Output the [x, y] coordinate of the center of the cell containing the given text.  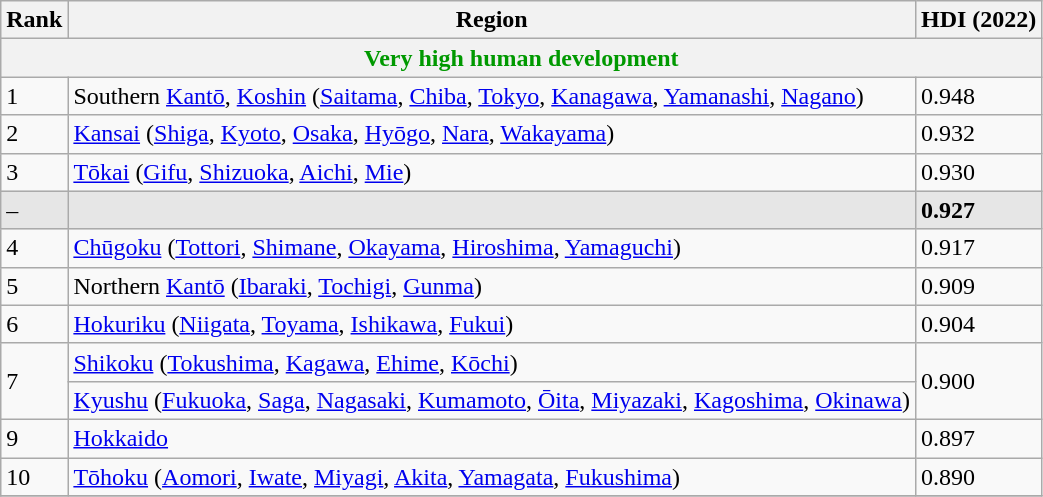
7 [34, 381]
0.917 [978, 248]
5 [34, 286]
0.890 [978, 477]
0.900 [978, 381]
0.897 [978, 438]
Hokkaido [492, 438]
0.930 [978, 172]
– [34, 210]
Kansai (Shiga, Kyoto, Osaka, Hyōgo, Nara, Wakayama) [492, 134]
0.904 [978, 324]
Kyushu (Fukuoka, Saga, Nagasaki, Kumamoto, Ōita, Miyazaki, Kagoshima, Okinawa) [492, 400]
0.927 [978, 210]
0.932 [978, 134]
Tōhoku (Aomori, Iwate, Miyagi, Akita, Yamagata, Fukushima) [492, 477]
Region [492, 20]
Rank [34, 20]
Hokuriku (Niigata, Toyama, Ishikawa, Fukui) [492, 324]
1 [34, 96]
10 [34, 477]
0.948 [978, 96]
Chūgoku (Tottori, Shimane, Okayama, Hiroshima, Yamaguchi) [492, 248]
4 [34, 248]
Northern Kantō (Ibaraki, Tochigi, Gunma) [492, 286]
2 [34, 134]
Tōkai (Gifu, Shizuoka, Aichi, Mie) [492, 172]
9 [34, 438]
6 [34, 324]
Shikoku (Tokushima, Kagawa, Ehime, Kōchi) [492, 362]
HDI (2022) [978, 20]
3 [34, 172]
Very high human development [522, 58]
Southern Kantō, Koshin (Saitama, Chiba, Tokyo, Kanagawa, Yamanashi, Nagano) [492, 96]
0.909 [978, 286]
